Detect which cell encompasses the target text, then output its [X, Y] center coordinate. 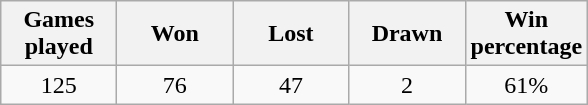
Won [175, 34]
Games played [59, 34]
47 [291, 85]
Drawn [407, 34]
61% [526, 85]
Win percentage [526, 34]
Lost [291, 34]
2 [407, 85]
125 [59, 85]
76 [175, 85]
